Locate the cell with the specified text and output its [x, y] center coordinate. 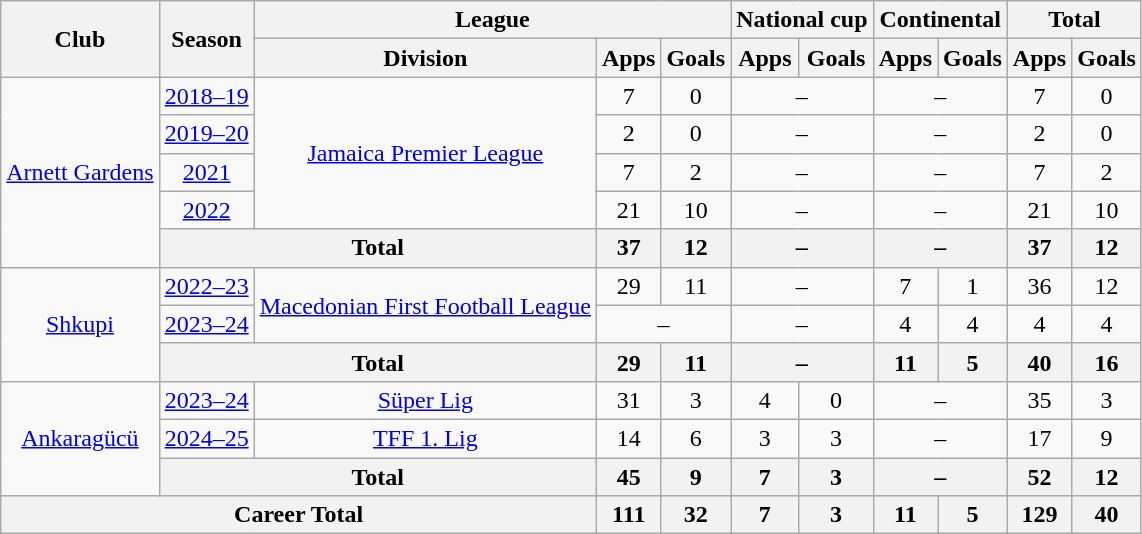
2021 [206, 172]
2024–25 [206, 438]
1 [973, 286]
Career Total [299, 515]
National cup [802, 20]
Arnett Gardens [80, 172]
Club [80, 39]
2022 [206, 210]
17 [1039, 438]
45 [628, 477]
14 [628, 438]
16 [1107, 362]
36 [1039, 286]
2018–19 [206, 96]
129 [1039, 515]
31 [628, 400]
2022–23 [206, 286]
35 [1039, 400]
Continental [940, 20]
Macedonian First Football League [425, 305]
52 [1039, 477]
6 [696, 438]
TFF 1. Lig [425, 438]
111 [628, 515]
Jamaica Premier League [425, 153]
Shkupi [80, 324]
Division [425, 58]
Ankaragücü [80, 438]
Season [206, 39]
League [492, 20]
2019–20 [206, 134]
32 [696, 515]
Süper Lig [425, 400]
